For the text-containing cell, return its midpoint in [x, y] coordinate format. 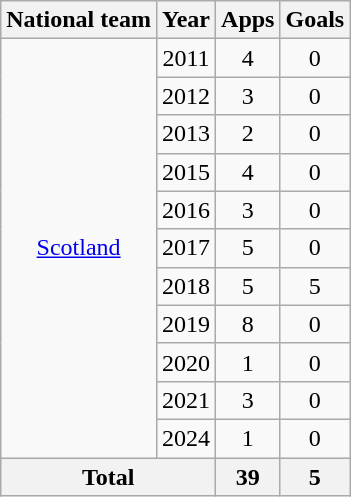
2016 [186, 210]
2018 [186, 286]
2 [248, 134]
2024 [186, 438]
National team [79, 20]
2012 [186, 96]
Year [186, 20]
2013 [186, 134]
2021 [186, 400]
2019 [186, 324]
Scotland [79, 248]
2017 [186, 248]
2015 [186, 172]
2011 [186, 58]
39 [248, 477]
8 [248, 324]
Total [108, 477]
2020 [186, 362]
Goals [315, 20]
Apps [248, 20]
